Detect which cell encompasses the target text, then output its [X, Y] center coordinate. 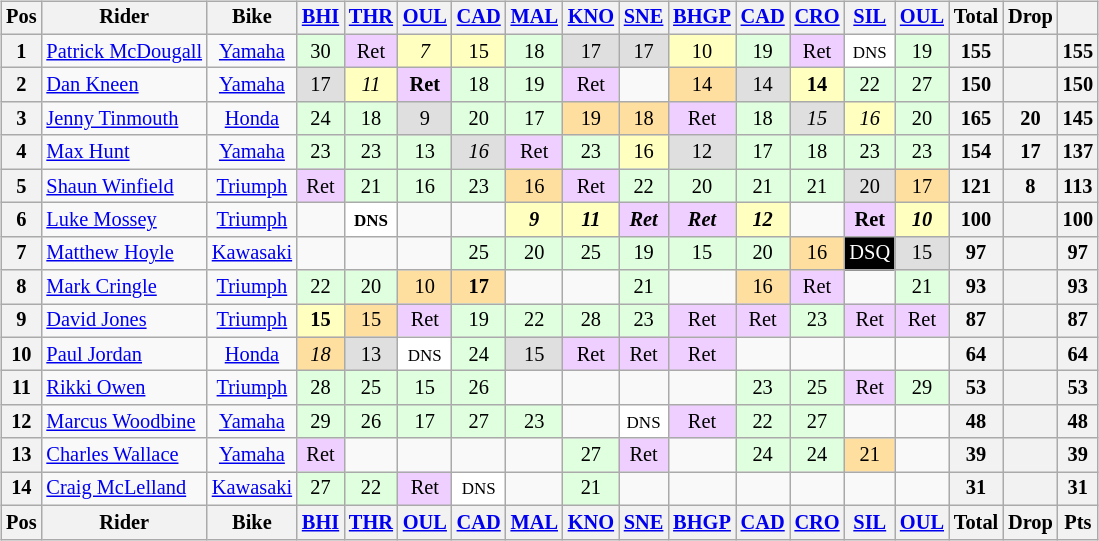
Charles Wallace [124, 455]
154 [976, 152]
DSQ [870, 253]
Matthew Hoyle [124, 253]
Max Hunt [124, 152]
Jenny Tinmouth [124, 119]
Shaun Winfield [124, 186]
145 [1078, 119]
Paul Jordan [124, 354]
121 [976, 186]
Pts [1078, 522]
30 [320, 51]
Luke Mossey [124, 220]
Dan Kneen [124, 85]
Craig McLelland [124, 489]
Patrick McDougall [124, 51]
2 [21, 85]
165 [976, 119]
5 [21, 186]
113 [1078, 186]
Rikki Owen [124, 388]
4 [21, 152]
1 [21, 51]
Marcus Woodbine [124, 422]
Mark Cringle [124, 287]
David Jones [124, 321]
6 [21, 220]
3 [21, 119]
137 [1078, 152]
